Search for the cell housing the specified text and yield its [X, Y] center coordinate. 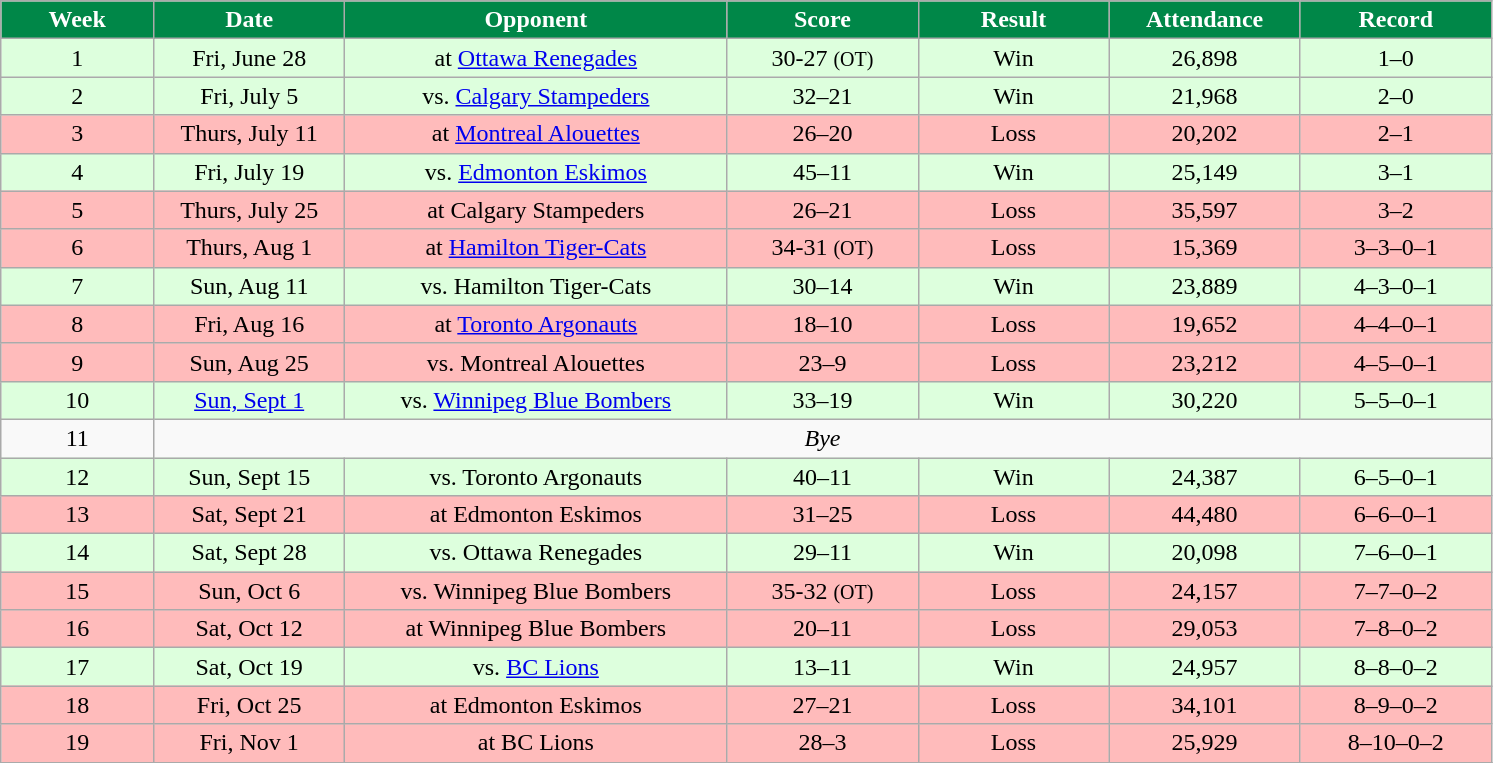
at Winnipeg Blue Bombers [536, 629]
3 [78, 134]
Thurs, Aug 1 [250, 248]
33–19 [822, 400]
24,157 [1204, 591]
Attendance [1204, 20]
3–2 [1396, 210]
27–21 [822, 705]
Fri, Nov 1 [250, 743]
40–11 [822, 477]
7–6–0–1 [1396, 553]
vs. BC Lions [536, 667]
3–3–0–1 [1396, 248]
2–1 [1396, 134]
Sat, Sept 28 [250, 553]
2 [78, 96]
vs. Montreal Alouettes [536, 362]
25,929 [1204, 743]
8–8–0–2 [1396, 667]
vs. Hamilton Tiger-Cats [536, 286]
at Montreal Alouettes [536, 134]
Sat, Sept 21 [250, 515]
35,597 [1204, 210]
6–5–0–1 [1396, 477]
20–11 [822, 629]
Sun, Oct 6 [250, 591]
45–11 [822, 172]
5 [78, 210]
Date [250, 20]
5–5–0–1 [1396, 400]
24,387 [1204, 477]
at Hamilton Tiger-Cats [536, 248]
at Toronto Argonauts [536, 324]
Opponent [536, 20]
Sat, Oct 12 [250, 629]
26,898 [1204, 58]
18 [78, 705]
23–9 [822, 362]
3–1 [1396, 172]
35-32 (OT) [822, 591]
7–7–0–2 [1396, 591]
16 [78, 629]
30-27 (OT) [822, 58]
2–0 [1396, 96]
Thurs, July 25 [250, 210]
6 [78, 248]
1 [78, 58]
31–25 [822, 515]
Record [1396, 20]
15 [78, 591]
34,101 [1204, 705]
30,220 [1204, 400]
vs. Ottawa Renegades [536, 553]
7–8–0–2 [1396, 629]
Sun, Sept 15 [250, 477]
17 [78, 667]
at BC Lions [536, 743]
12 [78, 477]
Fri, June 28 [250, 58]
1–0 [1396, 58]
20,098 [1204, 553]
Score [822, 20]
Fri, July 5 [250, 96]
29,053 [1204, 629]
4–3–0–1 [1396, 286]
at Calgary Stampeders [536, 210]
14 [78, 553]
24,957 [1204, 667]
20,202 [1204, 134]
23,889 [1204, 286]
13 [78, 515]
30–14 [822, 286]
13–11 [822, 667]
28–3 [822, 743]
vs. Edmonton Eskimos [536, 172]
Bye [823, 438]
15,369 [1204, 248]
Sun, Aug 11 [250, 286]
4–5–0–1 [1396, 362]
Thurs, July 11 [250, 134]
21,968 [1204, 96]
Result [1014, 20]
44,480 [1204, 515]
19 [78, 743]
8–9–0–2 [1396, 705]
4–4–0–1 [1396, 324]
26–20 [822, 134]
Sun, Aug 25 [250, 362]
Fri, July 19 [250, 172]
6–6–0–1 [1396, 515]
34-31 (OT) [822, 248]
Fri, Oct 25 [250, 705]
19,652 [1204, 324]
Sat, Oct 19 [250, 667]
10 [78, 400]
25,149 [1204, 172]
Sun, Sept 1 [250, 400]
vs. Toronto Argonauts [536, 477]
8–10–0–2 [1396, 743]
23,212 [1204, 362]
32–21 [822, 96]
at Ottawa Renegades [536, 58]
4 [78, 172]
9 [78, 362]
11 [78, 438]
7 [78, 286]
vs. Calgary Stampeders [536, 96]
8 [78, 324]
Week [78, 20]
26–21 [822, 210]
Fri, Aug 16 [250, 324]
18–10 [822, 324]
29–11 [822, 553]
